Pinpoint the cell where the given text exists, returning its [X, Y] midpoint coordinate. 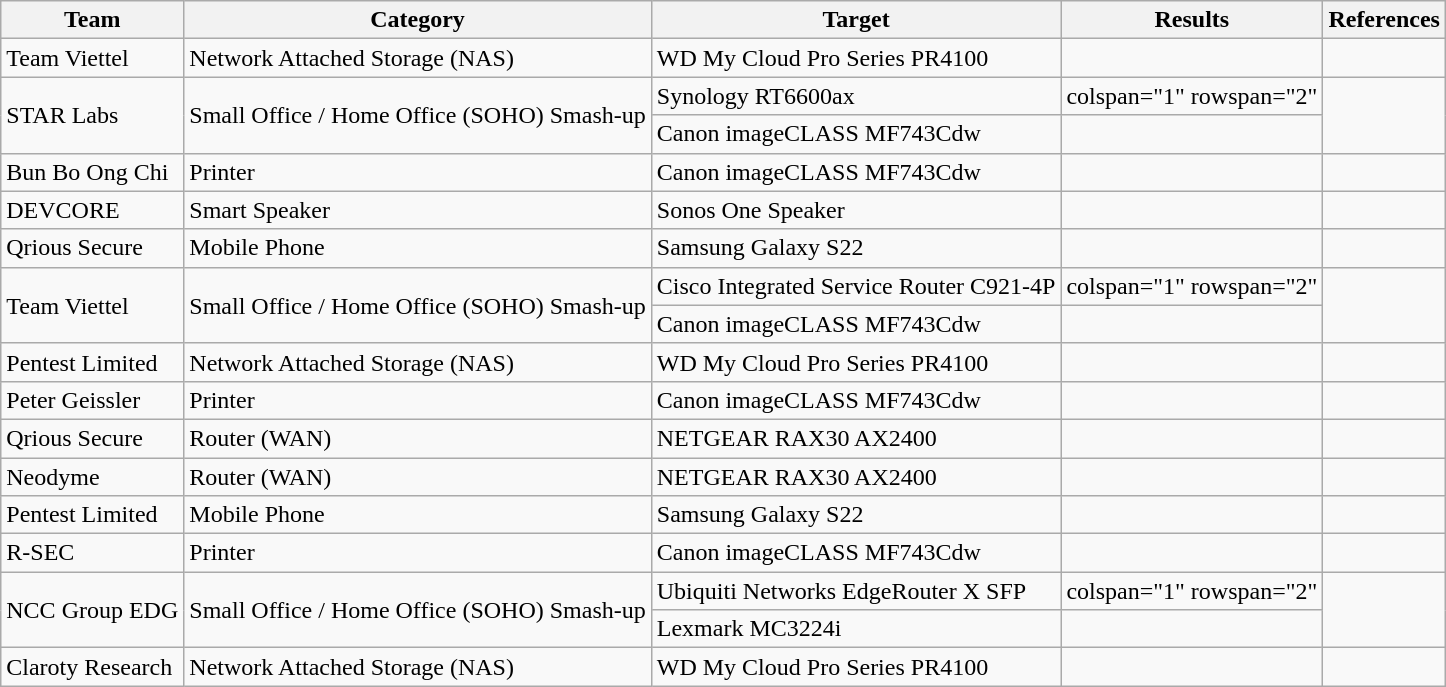
Peter Geissler [92, 400]
Ubiquiti Networks EdgeRouter X SFP [856, 591]
References [1384, 20]
R-SEC [92, 553]
Target [856, 20]
Synology RT6600ax [856, 96]
NCC Group EDG [92, 610]
Bun Bo Ong Chi [92, 172]
Results [1192, 20]
Claroty Research [92, 667]
Smart Speaker [418, 210]
Category [418, 20]
Sonos One Speaker [856, 210]
DEVCORE [92, 210]
STAR Labs [92, 115]
Lexmark MC3224i [856, 629]
Neodyme [92, 477]
Team [92, 20]
Cisco Integrated Service Router C921-4P [856, 286]
